Output the [X, Y] coordinate of the center of the cell containing the given text.  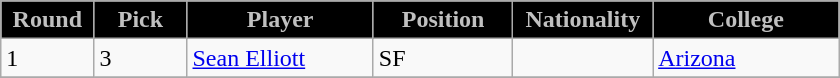
SF [443, 58]
1 [48, 58]
Pick [140, 20]
College [746, 20]
Arizona [746, 58]
Player [280, 20]
3 [140, 58]
Sean Elliott [280, 58]
Round [48, 20]
Nationality [583, 20]
Position [443, 20]
